Provide the [X, Y] coordinate of the cell's center where the given text is located.  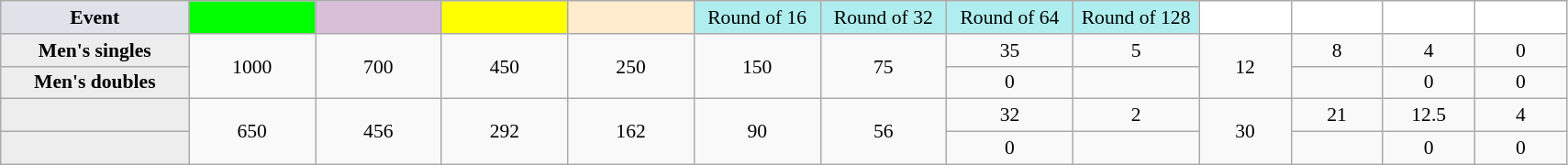
5 [1136, 50]
292 [505, 132]
2 [1136, 115]
Round of 128 [1136, 17]
32 [1010, 115]
75 [884, 66]
Round of 16 [757, 17]
250 [631, 66]
700 [379, 66]
Men's doubles [95, 82]
450 [505, 66]
12 [1245, 66]
Round of 64 [1010, 17]
Round of 32 [884, 17]
90 [757, 132]
456 [379, 132]
1000 [252, 66]
150 [757, 66]
Event [95, 17]
35 [1010, 50]
650 [252, 132]
8 [1337, 50]
12.5 [1429, 115]
21 [1337, 115]
Men's singles [95, 50]
162 [631, 132]
56 [884, 132]
30 [1245, 132]
